Determine the [x, y] coordinate at the center of the cell enclosing the given text.  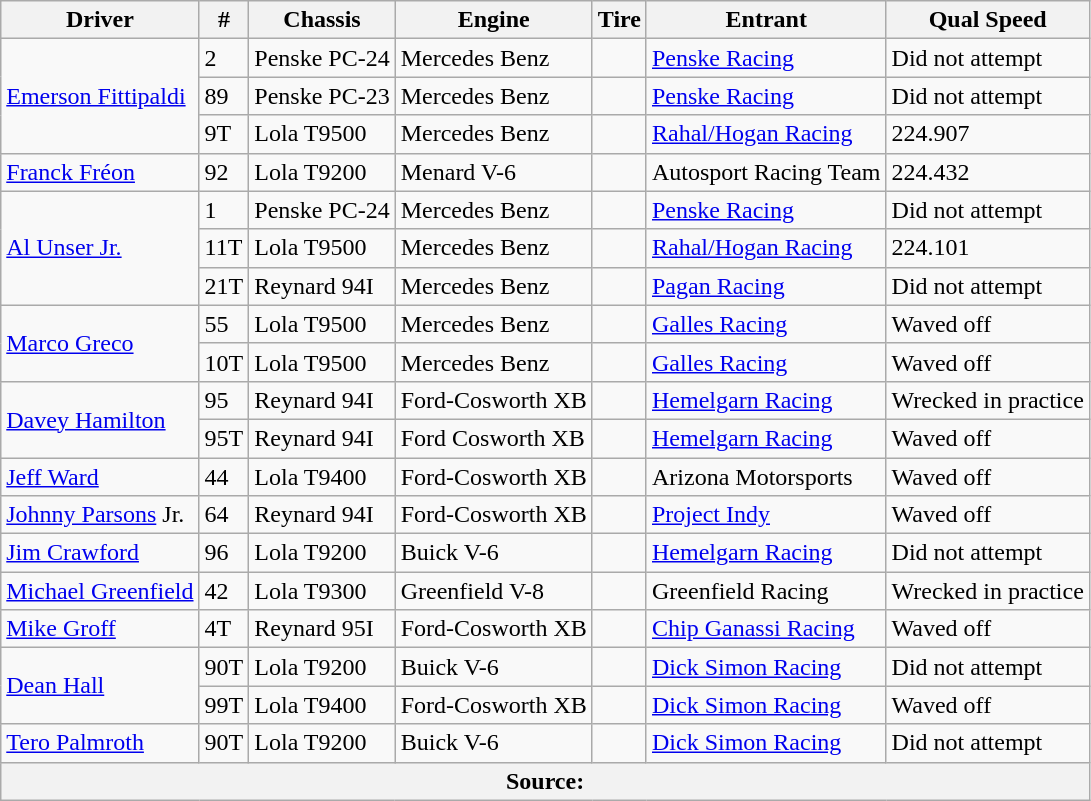
Franck Fréon [100, 172]
95 [224, 400]
224.907 [988, 134]
Driver [100, 20]
21T [224, 286]
4T [224, 629]
99T [224, 705]
Lola T9300 [322, 591]
96 [224, 553]
42 [224, 591]
92 [224, 172]
Marco Greco [100, 343]
Chip Ganassi Racing [766, 629]
Entrant [766, 20]
Chassis [322, 20]
Penske PC-23 [322, 96]
11T [224, 248]
Emerson Fittipaldi [100, 96]
Jim Crawford [100, 553]
44 [224, 477]
Source: [546, 781]
Autosport Racing Team [766, 172]
Ford Cosworth XB [494, 438]
95T [224, 438]
Qual Speed [988, 20]
Davey Hamilton [100, 419]
Jeff Ward [100, 477]
9T [224, 134]
Greenfield V-8 [494, 591]
55 [224, 324]
2 [224, 58]
Menard V-6 [494, 172]
Michael Greenfield [100, 591]
10T [224, 362]
Johnny Parsons Jr. [100, 515]
Dean Hall [100, 686]
Tire [619, 20]
Mike Groff [100, 629]
Pagan Racing [766, 286]
224.432 [988, 172]
89 [224, 96]
Tero Palmroth [100, 743]
Greenfield Racing [766, 591]
64 [224, 515]
Al Unser Jr. [100, 248]
Reynard 95I [322, 629]
224.101 [988, 248]
1 [224, 210]
Engine [494, 20]
Project Indy [766, 515]
# [224, 20]
Arizona Motorsports [766, 477]
